Scan for the cell matching the given text and deliver its (x, y) coordinate at center. 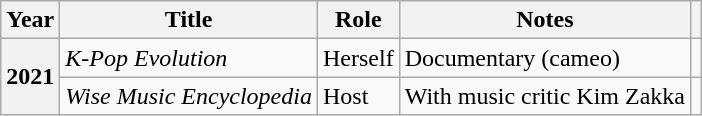
With music critic Kim Zakka (544, 96)
Host (358, 96)
Role (358, 20)
Year (30, 20)
Notes (544, 20)
Documentary (cameo) (544, 58)
Title (189, 20)
Wise Music Encyclopedia (189, 96)
Herself (358, 58)
2021 (30, 77)
K-Pop Evolution (189, 58)
